From the cell containing the given text, extract its center point as [x, y] coordinate. 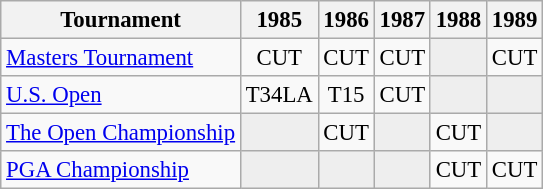
1989 [515, 20]
1986 [346, 20]
T15 [346, 95]
1985 [279, 20]
1988 [458, 20]
Tournament [121, 20]
PGA Championship [121, 170]
1987 [402, 20]
Masters Tournament [121, 58]
U.S. Open [121, 95]
T34LA [279, 95]
The Open Championship [121, 133]
